Scan for the cell matching the given text and deliver its [X, Y] coordinate at center. 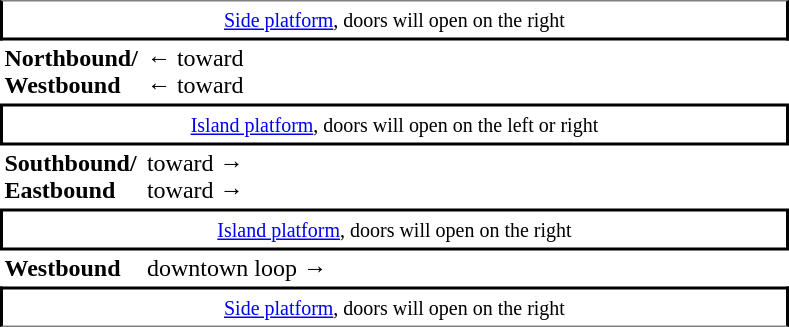
Island platform, doors will open on the right [394, 229]
downtown loop → [465, 268]
Northbound/Westbound [71, 72]
← toward ← toward [465, 72]
Westbound [71, 268]
toward → toward → [465, 178]
Southbound/Eastbound [71, 178]
Island platform, doors will open on the left or right [394, 125]
